Scan for the cell matching the given text and deliver its [X, Y] coordinate at center. 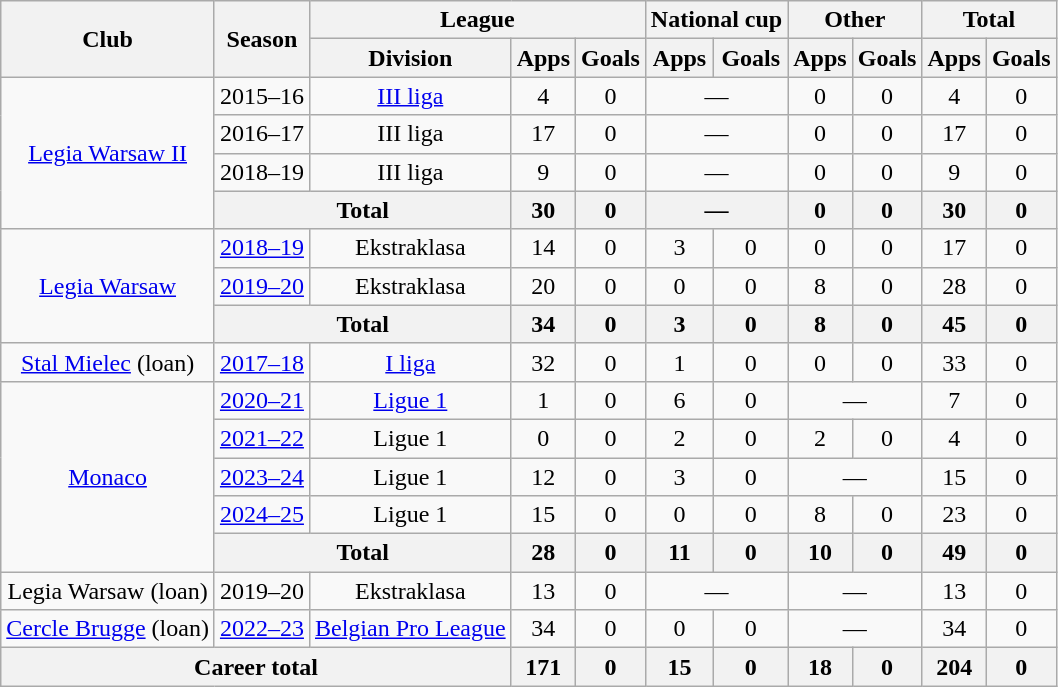
2021–22 [262, 438]
Club [108, 39]
2020–21 [262, 400]
18 [820, 667]
12 [543, 477]
23 [954, 515]
Belgian Pro League [410, 629]
Career total [256, 667]
2024–25 [262, 515]
Other [855, 20]
171 [543, 667]
Legia Warsaw [108, 286]
2015–16 [262, 96]
2022–23 [262, 629]
Monaco [108, 476]
I liga [410, 362]
2017–18 [262, 362]
204 [954, 667]
2016–17 [262, 134]
20 [543, 286]
33 [954, 362]
Season [262, 39]
Stal Mielec (loan) [108, 362]
11 [679, 553]
6 [679, 400]
Division [410, 58]
Legia Warsaw (loan) [108, 591]
7 [954, 400]
49 [954, 553]
Cercle Brugge (loan) [108, 629]
14 [543, 248]
League [477, 20]
10 [820, 553]
45 [954, 324]
National cup [716, 20]
Legia Warsaw II [108, 153]
32 [543, 362]
2023–24 [262, 477]
